Provide the [x, y] coordinate of the cell's center where the given text is located.  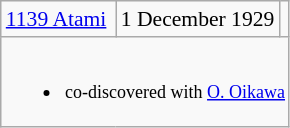
co-discovered with O. Oikawa [146, 82]
1 December 1929 [198, 19]
1139 Atami [58, 19]
